Pinpoint the cell where the given text exists, returning its (x, y) midpoint coordinate. 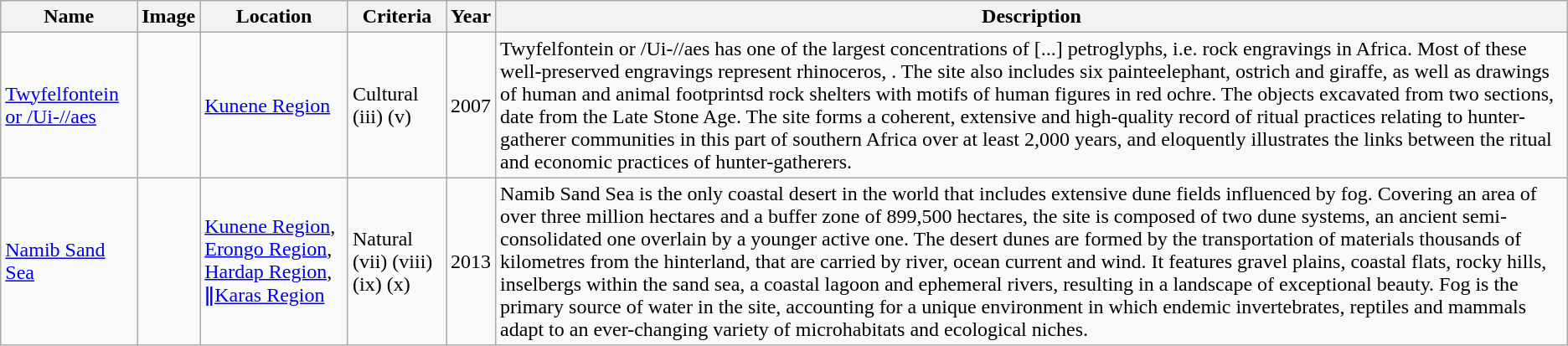
Image (169, 17)
2007 (471, 106)
Cultural (iii) (v) (397, 106)
Description (1032, 17)
Kunene Region (275, 106)
2013 (471, 261)
Kunene Region, Erongo Region, Hardap Region, ǁKaras Region (275, 261)
Name (69, 17)
Location (275, 17)
Namib Sand Sea (69, 261)
Year (471, 17)
Natural (vii) (viii) (ix) (x) (397, 261)
Criteria (397, 17)
Twyfelfontein or /Ui-//aes (69, 106)
